Find where the given text appears and provide that cell's center as (x, y) coordinate. 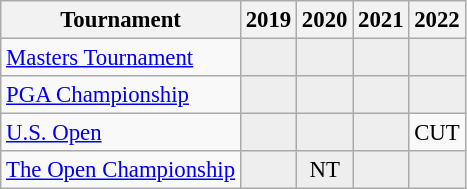
2022 (437, 20)
CUT (437, 133)
NT (325, 170)
2021 (381, 20)
U.S. Open (121, 133)
2019 (268, 20)
Masters Tournament (121, 58)
PGA Championship (121, 95)
2020 (325, 20)
Tournament (121, 20)
The Open Championship (121, 170)
